Return the (X, Y) coordinate for the center point of the cell that contains the specified text.  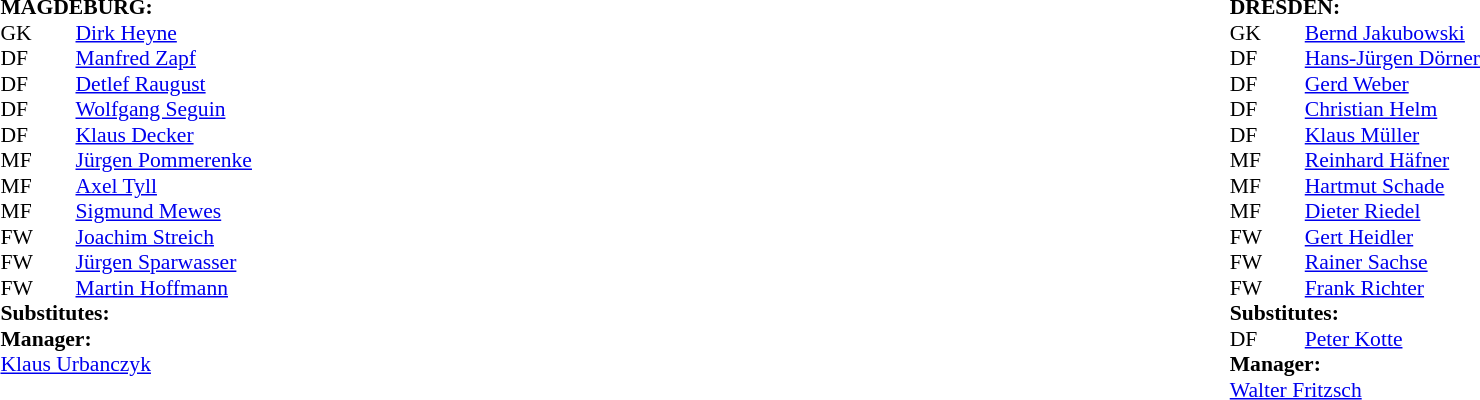
Manager: (126, 339)
Substitutes: (126, 313)
Manfred Zapf (164, 59)
Klaus Decker (164, 135)
Detlef Raugust (164, 84)
Jürgen Pommerenke (164, 161)
Klaus Urbanczyk (126, 365)
Wolfgang Seguin (164, 109)
Sigmund Mewes (164, 211)
Jürgen Sparwasser (164, 263)
Martin Hoffmann (164, 288)
Dirk Heyne (164, 33)
Joachim Streich (164, 237)
Axel Tyll (164, 186)
